Pinpoint the cell where the given text exists, returning its (x, y) midpoint coordinate. 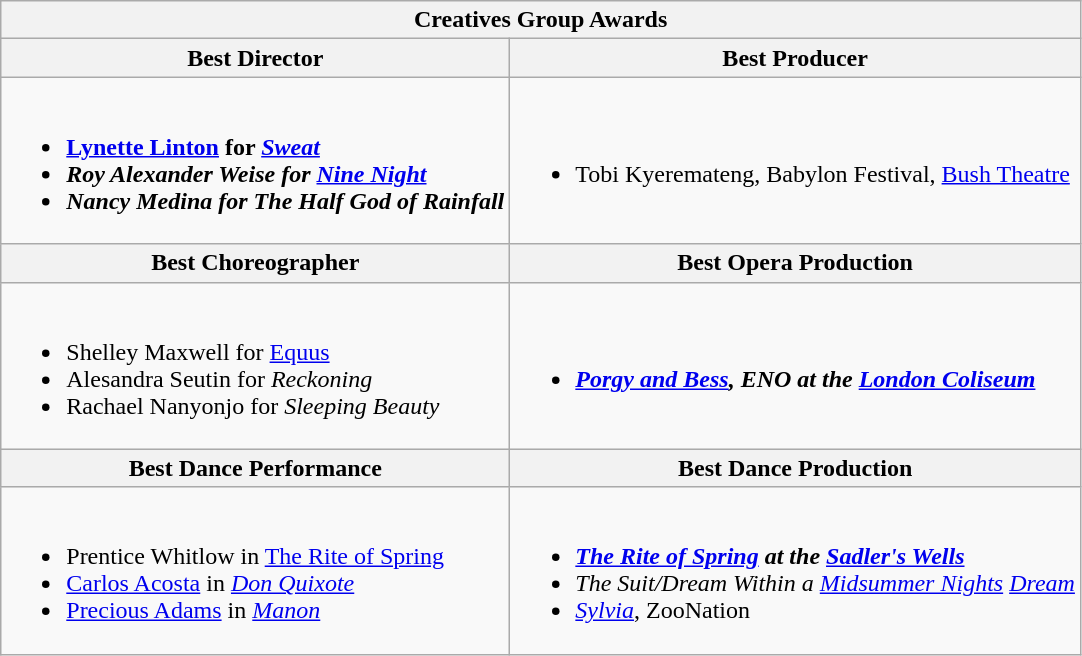
Prentice Whitlow in The Rite of SpringCarlos Acosta in Don QuixotePrecious Adams in Manon (256, 570)
Tobi Kyeremateng, Babylon Festival, Bush Theatre (796, 160)
Best Opera Production (796, 263)
Best Dance Production (796, 468)
Shelley Maxwell for EquusAlesandra Seutin for ReckoningRachael Nanyonjo for Sleeping Beauty (256, 366)
Best Choreographer (256, 263)
Best Dance Performance (256, 468)
Best Director (256, 58)
Lynette Linton for SweatRoy Alexander Weise for Nine NightNancy Medina for The Half God of Rainfall (256, 160)
Best Producer (796, 58)
The Rite of Spring at the Sadler's WellsThe Suit/Dream Within a Midsummer Nights DreamSylvia, ZooNation (796, 570)
Creatives Group Awards (541, 20)
Porgy and Bess, ENO at the London Coliseum (796, 366)
